Return (X, Y) of the center of cell containing provided text 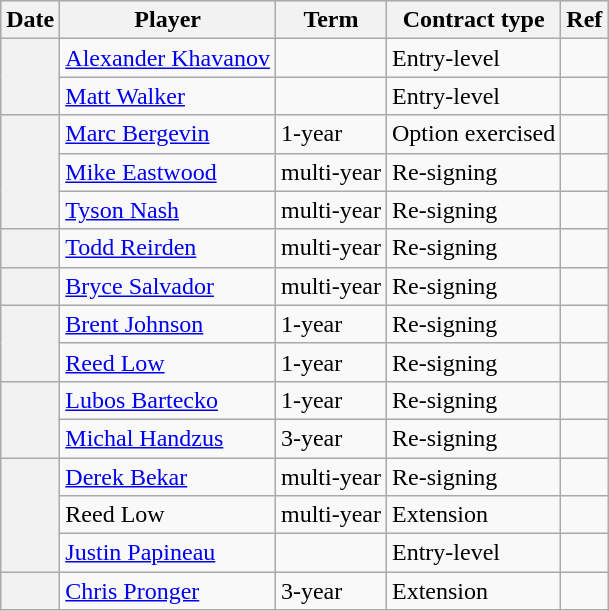
Chris Pronger (168, 591)
Term (330, 20)
Option exercised (473, 134)
Brent Johnson (168, 324)
Derek Bekar (168, 477)
Player (168, 20)
Todd Reirden (168, 248)
Tyson Nash (168, 210)
Marc Bergevin (168, 134)
Bryce Salvador (168, 286)
Date (30, 20)
Ref (584, 20)
Contract type (473, 20)
Justin Papineau (168, 553)
Mike Eastwood (168, 172)
Lubos Bartecko (168, 400)
Alexander Khavanov (168, 58)
Matt Walker (168, 96)
Michal Handzus (168, 438)
